Capture the cell that displays the provided text and extract its (X, Y) central coordinate. 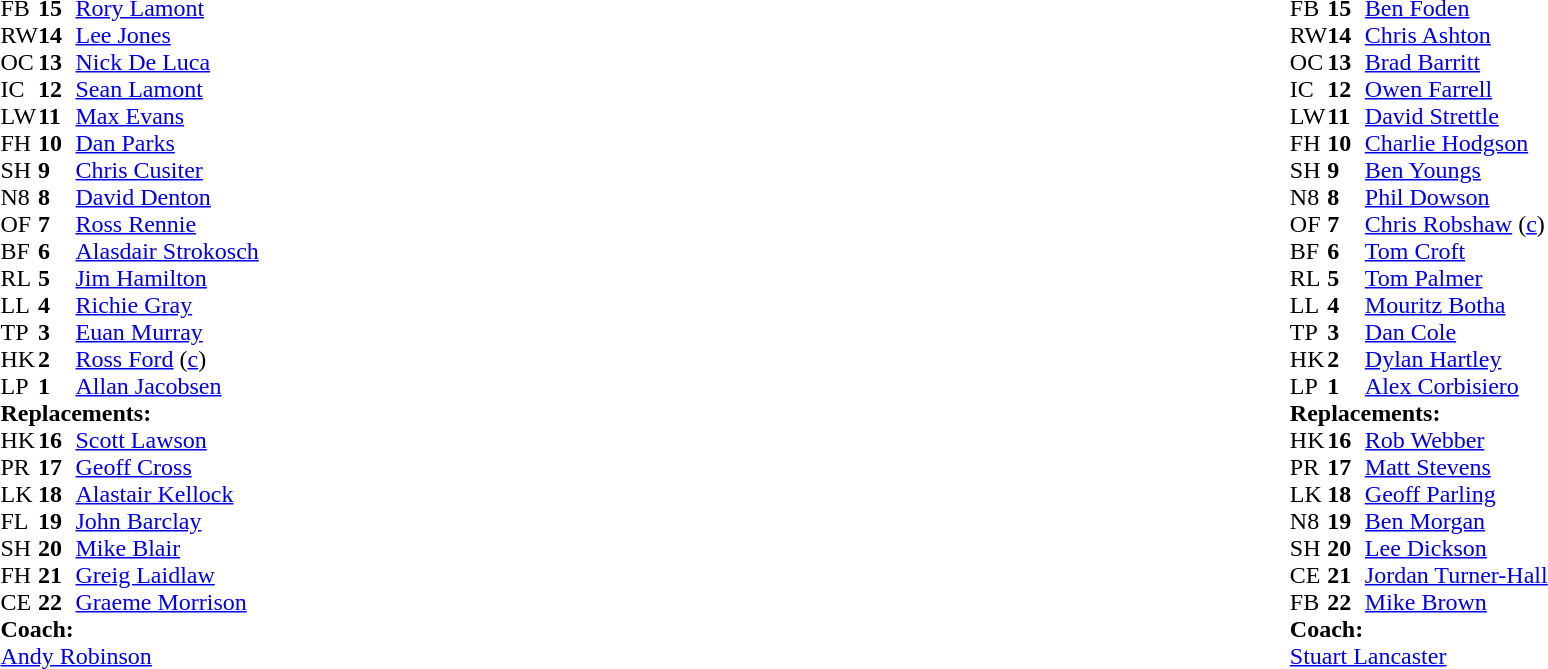
Matt Stevens (1456, 468)
Rob Webber (1456, 440)
Mike Blair (168, 548)
Tom Croft (1456, 252)
Tom Palmer (1456, 278)
Ross Rennie (168, 224)
Alasdair Strokosch (168, 252)
Greig Laidlaw (168, 576)
Jordan Turner-Hall (1456, 576)
Lee Jones (168, 36)
FL (19, 522)
Dan Parks (168, 144)
Dylan Hartley (1456, 360)
Ben Morgan (1456, 522)
Andy Robinson (129, 656)
Geoff Cross (168, 468)
Alex Corbisiero (1456, 386)
Mike Brown (1456, 602)
Dan Cole (1456, 332)
Euan Murray (168, 332)
David Strettle (1456, 116)
Chris Cusiter (168, 170)
Nick De Luca (168, 62)
Owen Farrell (1456, 90)
Richie Gray (168, 306)
Lee Dickson (1456, 548)
Chris Ashton (1456, 36)
Ben Youngs (1456, 170)
FB (1309, 602)
Scott Lawson (168, 440)
Mouritz Botha (1456, 306)
Charlie Hodgson (1456, 144)
Alastair Kellock (168, 494)
Geoff Parling (1456, 494)
David Denton (168, 198)
Phil Dowson (1456, 198)
Allan Jacobsen (168, 386)
John Barclay (168, 522)
Brad Barritt (1456, 62)
Max Evans (168, 116)
Jim Hamilton (168, 278)
Sean Lamont (168, 90)
Stuart Lancaster (1419, 656)
Ross Ford (c) (168, 360)
Graeme Morrison (168, 602)
Chris Robshaw (c) (1456, 224)
